Search for the cell housing the specified text and yield its (x, y) center coordinate. 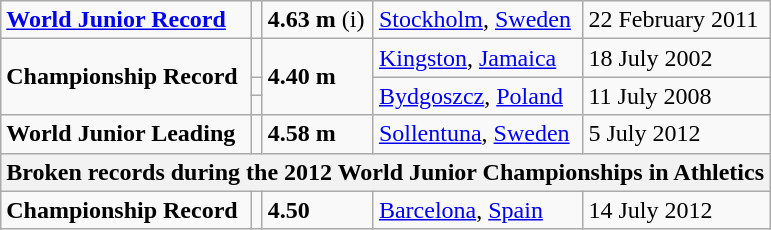
5 July 2012 (676, 134)
Sollentuna, Sweden (478, 134)
4.63 m (i) (318, 20)
Barcelona, Spain (478, 210)
Bydgoszcz, Poland (478, 96)
Kingston, Jamaica (478, 58)
Stockholm, Sweden (478, 20)
4.58 m (318, 134)
4.40 m (318, 77)
18 July 2002 (676, 58)
22 February 2011 (676, 20)
World Junior Leading (126, 134)
4.50 (318, 210)
11 July 2008 (676, 96)
World Junior Record (126, 20)
Broken records during the 2012 World Junior Championships in Athletics (386, 172)
14 July 2012 (676, 210)
